Search for the cell housing the specified text and yield its [x, y] center coordinate. 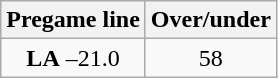
Pregame line [74, 20]
LA –21.0 [74, 58]
Over/under [210, 20]
58 [210, 58]
